From the cell containing the given text, extract its center point as [X, Y] coordinate. 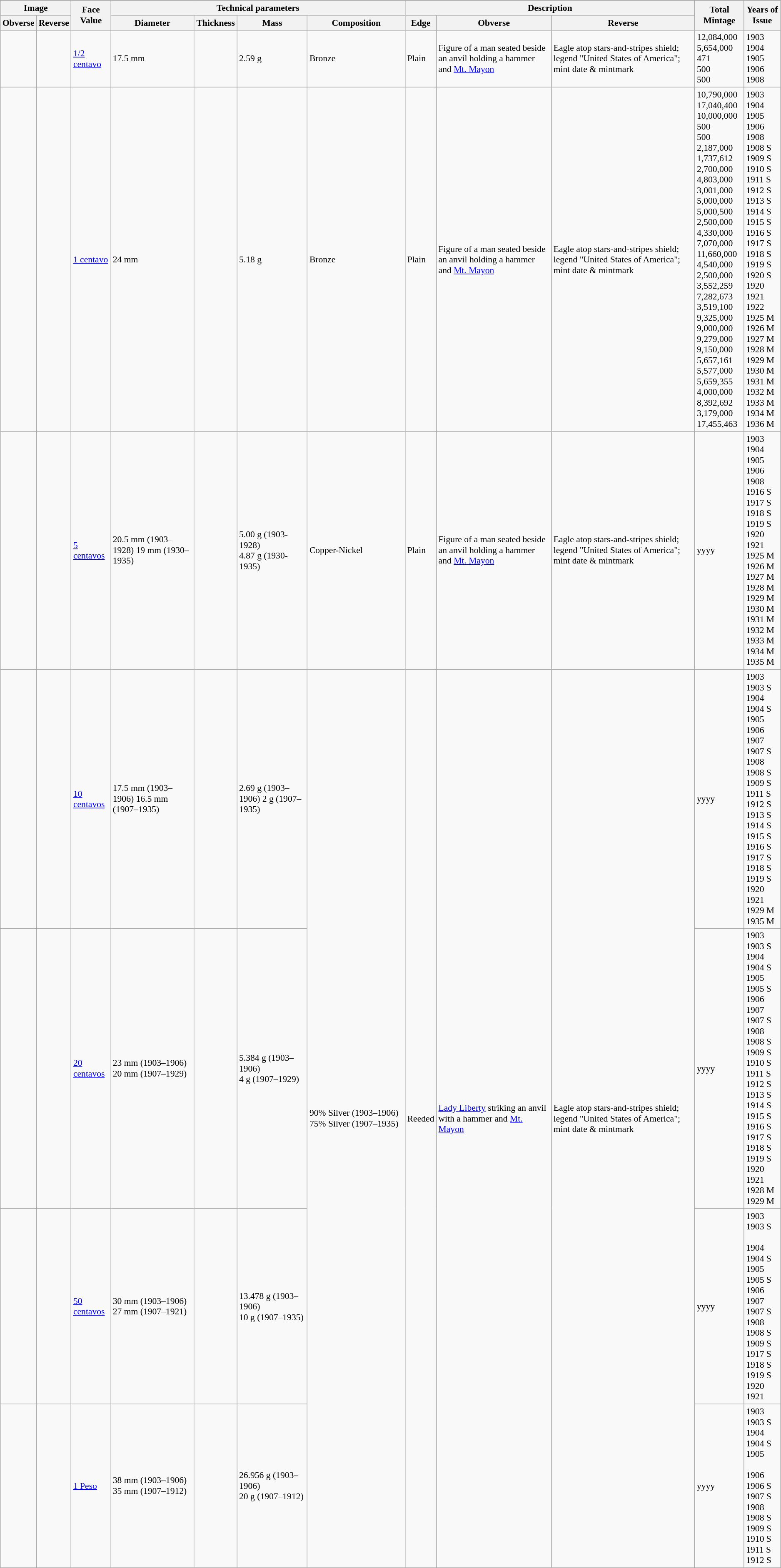
24 mm [152, 259]
12,084,0005,654,000471500500 [719, 59]
Technical parameters [258, 8]
Total Mintage [719, 15]
50 centavos [91, 1307]
Copper-Nickel [357, 551]
10 centavos [91, 799]
Image [36, 8]
90% Silver (1903–1906) 75% Silver (1907–1935) [357, 1119]
Description [550, 8]
2.69 g (1903–1906) 2 g (1907–1935) [272, 799]
17.5 mm (1903–1906) 16.5 mm (1907–1935) [152, 799]
Years of Issue [762, 15]
5.18 g [272, 259]
190319041905190619081916 S1917 S1918 S1919 S192019211925 M1926 M1927 M1928 M1929 M1930 M1931 M1932 M1933 M1934 M1935 M [762, 551]
5 centavos [91, 551]
17.5 mm [152, 59]
20 centavos [91, 1069]
Composition [357, 23]
1 centavo [91, 259]
19031903 S19041904 S190519061906 S1907 S19081908 S1909 S1910 S1911 S1912 S [762, 1486]
30 mm (1903–1906) 27 mm (1907–1921) [152, 1307]
Lady Liberty striking an anvil with a hammer and Mt. Mayon [494, 1119]
26.956 g (1903–1906)20 g (1907–1912) [272, 1486]
Face Value [91, 15]
Reeded [421, 1119]
2.59 g [272, 59]
5.384 g (1903–1906)4 g (1907–1929) [272, 1069]
13.478 g (1903–1906)10 g (1907–1935) [272, 1307]
1/2 centavo [91, 59]
19031904190519061908 [762, 59]
Edge [421, 23]
5.00 g (1903-1928)4.87 g (1930-1935) [272, 551]
19031903 S19041904 S19051905 S190619071907 S19081908 S1909 S1917 S1918 S1919 S19201921 [762, 1307]
19031903 S19041904 S19051905 S190619071907 S19081908 S1909 S1910 S1911 S1912 S1913 S1914 S1915 S1916 S1917 S1918 S1919 S192019211928 M1929 M [762, 1069]
23 mm (1903–1906) 20 mm (1907–1929) [152, 1069]
Diameter [152, 23]
Thickness [216, 23]
Mass [272, 23]
38 mm (1903–1906) 35 mm (1907–1912) [152, 1486]
20.5 mm (1903–1928) 19 mm (1930–1935) [152, 551]
1 Peso [91, 1486]
19031903 S19041904 S1905190619071907 S19081908 S1909 S1911 S1912 S1913 S1914 S1915 S1916 S1917 S1918 S1919 S192019211929 M1935 M [762, 799]
